Search for the cell housing the specified text and yield its (x, y) center coordinate. 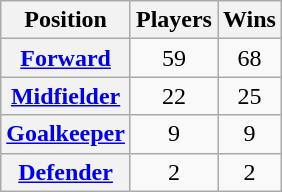
Wins (250, 20)
Midfielder (66, 96)
68 (250, 58)
Goalkeeper (66, 134)
Position (66, 20)
Forward (66, 58)
59 (174, 58)
22 (174, 96)
Defender (66, 172)
25 (250, 96)
Players (174, 20)
